Determine the [x, y] coordinate at the center of the cell enclosing the given text.  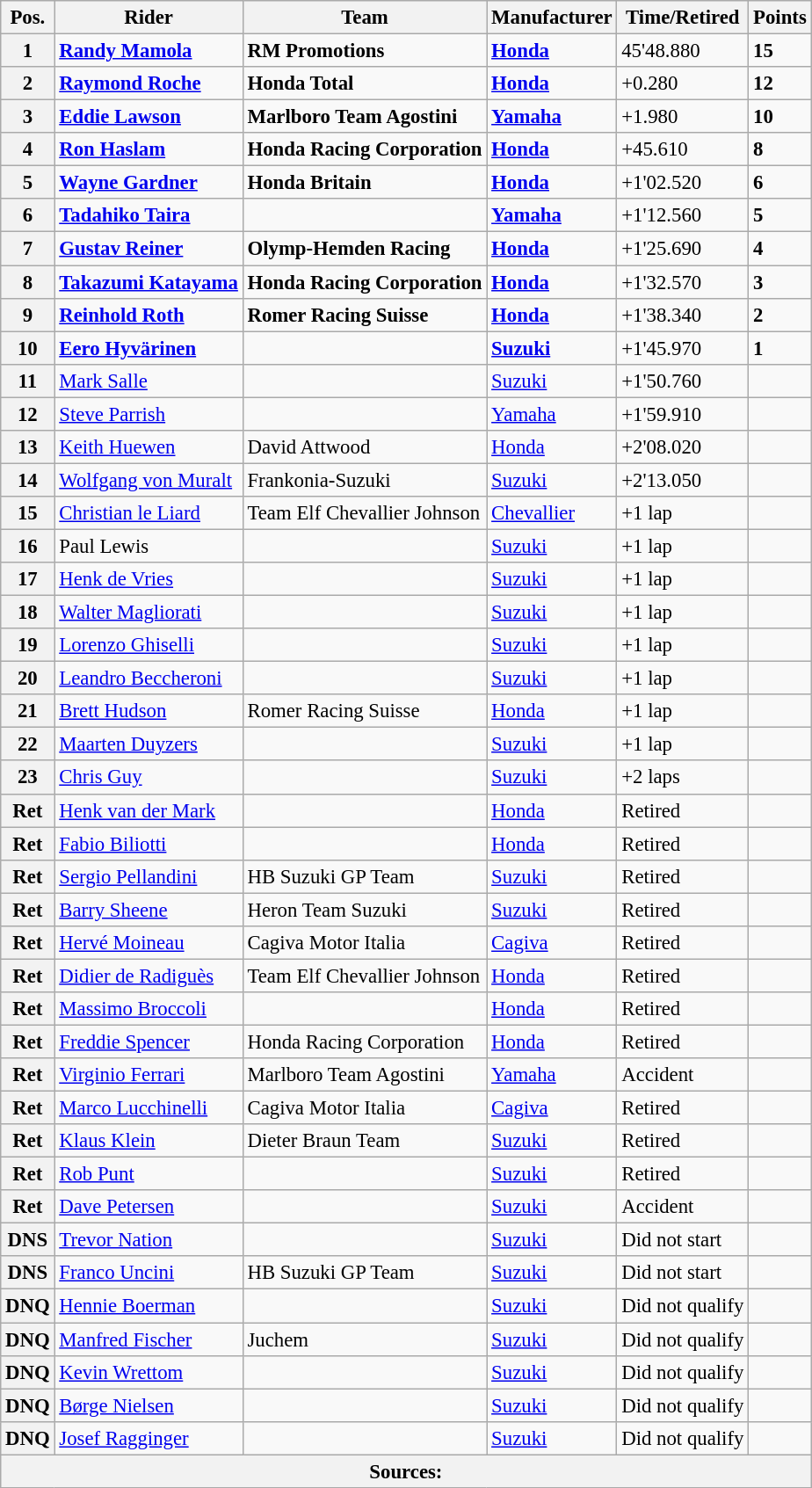
9 [28, 315]
Raymond Roche [149, 83]
+1.980 [683, 117]
Hervé Moineau [149, 943]
14 [28, 480]
Klaus Klein [149, 1141]
Dieter Braun Team [365, 1141]
Tadahiko Taira [149, 215]
+1'32.570 [683, 282]
+1'45.970 [683, 348]
Rider [149, 18]
13 [28, 447]
Time/Retired [683, 18]
Paul Lewis [149, 546]
17 [28, 579]
Chris Guy [149, 778]
Marco Lucchinelli [149, 1108]
45'48.880 [683, 51]
20 [28, 679]
Walter Magliorati [149, 613]
+1'50.760 [683, 381]
Team [365, 18]
Gustav Reiner [149, 249]
Honda Britain [365, 183]
Barry Sheene [149, 910]
+1'38.340 [683, 315]
Dave Petersen [149, 1207]
7 [28, 249]
Fabio Biliotti [149, 844]
Heron Team Suzuki [365, 910]
21 [28, 711]
Reinhold Roth [149, 315]
+1'25.690 [683, 249]
Juchem [365, 1339]
23 [28, 778]
Børge Nielsen [149, 1405]
Pos. [28, 18]
Virginio Ferrari [149, 1075]
Maarten Duyzers [149, 744]
Freddie Spencer [149, 1042]
Olymp-Hemden Racing [365, 249]
Hennie Boerman [149, 1306]
Rob Punt [149, 1174]
19 [28, 645]
+45.610 [683, 149]
Points [780, 18]
Chevallier [552, 513]
RM Promotions [365, 51]
Wolfgang von Muralt [149, 480]
Henk van der Mark [149, 810]
Manfred Fischer [149, 1339]
David Attwood [365, 447]
Didier de Radiguès [149, 976]
+1'12.560 [683, 215]
Henk de Vries [149, 579]
Mark Salle [149, 381]
Takazumi Katayama [149, 282]
Wayne Gardner [149, 183]
Lorenzo Ghiselli [149, 645]
Eero Hyvärinen [149, 348]
Keith Huewen [149, 447]
+0.280 [683, 83]
22 [28, 744]
Randy Mamola [149, 51]
Steve Parrish [149, 414]
+1'02.520 [683, 183]
Ron Haslam [149, 149]
Franco Uncini [149, 1274]
Kevin Wrettom [149, 1372]
Sergio Pellandini [149, 876]
11 [28, 381]
Christian le Liard [149, 513]
+1'59.910 [683, 414]
Massimo Broccoli [149, 1009]
Honda Total [365, 83]
Manufacturer [552, 18]
Trevor Nation [149, 1240]
+2'08.020 [683, 447]
Frankonia-Suzuki [365, 480]
+2 laps [683, 778]
18 [28, 613]
Josef Ragginger [149, 1438]
+2'13.050 [683, 480]
Leandro Beccheroni [149, 679]
Eddie Lawson [149, 117]
Sources: [406, 1471]
16 [28, 546]
Brett Hudson [149, 711]
